For the text-containing cell, return its midpoint in (X, Y) coordinate format. 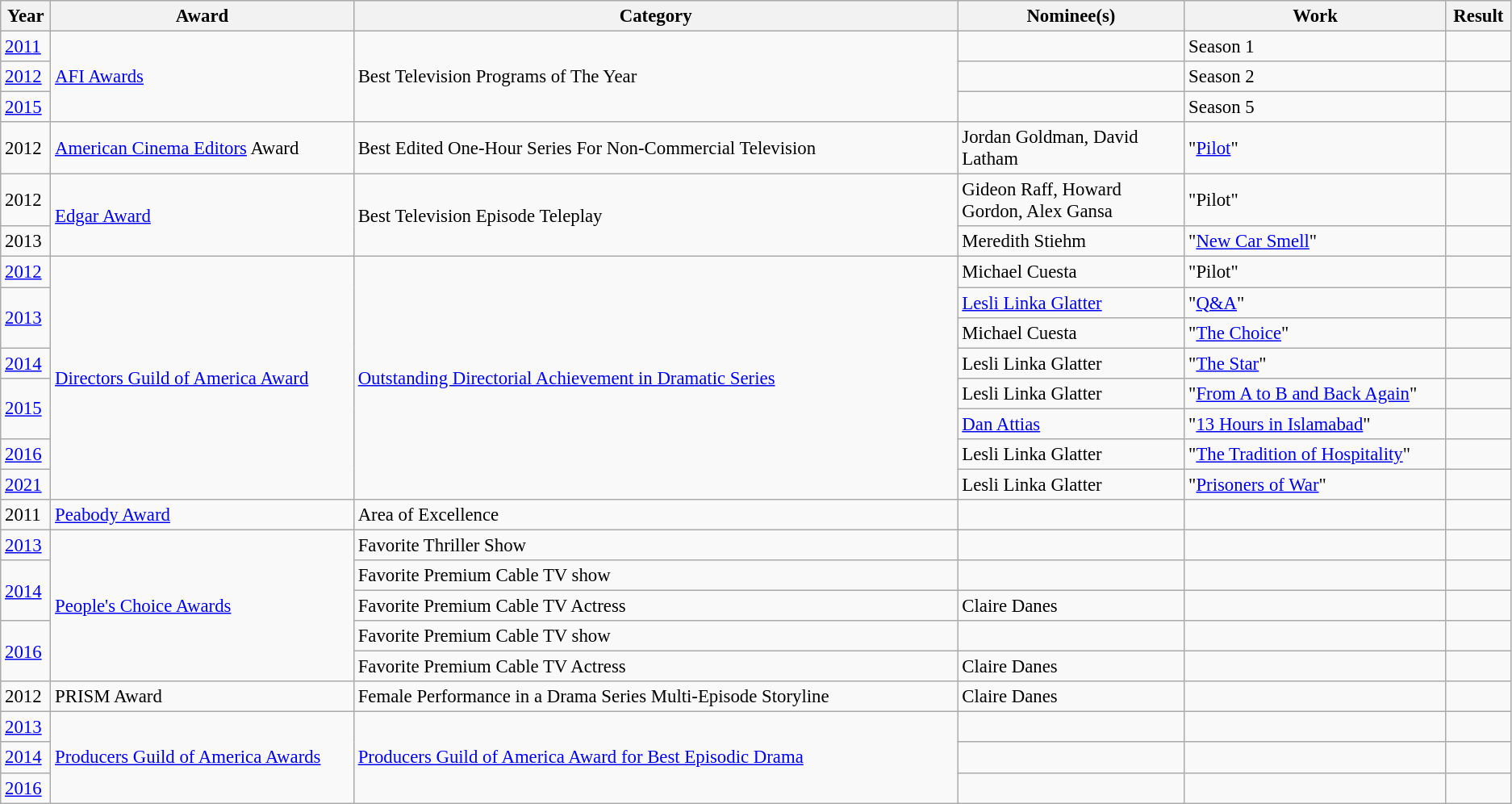
Best Edited One-Hour Series For Non-Commercial Television (655, 149)
Category (655, 16)
Season 5 (1315, 107)
People's Choice Awards (203, 605)
Result (1478, 16)
Producers Guild of America Award for Best Episodic Drama (655, 757)
Directors Guild of America Award (203, 378)
American Cinema Editors Award (203, 149)
AFI Awards (203, 77)
"Prisoners of War" (1315, 484)
Year (26, 16)
Gideon Raff, Howard Gordon, Alex Gansa (1071, 200)
Favorite Thriller Show (655, 545)
"From A to B and Back Again" (1315, 393)
Outstanding Directorial Achievement in Dramatic Series (655, 378)
Season 2 (1315, 77)
Dan Attias (1071, 424)
Best Television Programs of The Year (655, 77)
"Q&A" (1315, 303)
Edgar Award (203, 216)
Area of Excellence (655, 515)
PRISM Award (203, 697)
"The Choice" (1315, 333)
Producers Guild of America Awards (203, 757)
"13 Hours in Islamabad" (1315, 424)
Jordan Goldman, David Latham (1071, 149)
Nominee(s) (1071, 16)
2021 (26, 484)
Award (203, 16)
"The Star" (1315, 363)
Peabody Award (203, 515)
Season 1 (1315, 47)
Meredith Stiehm (1071, 241)
Work (1315, 16)
"New Car Smell" (1315, 241)
Best Television Episode Teleplay (655, 216)
Female Performance in a Drama Series Multi-Episode Storyline (655, 697)
"The Tradition of Hospitality" (1315, 454)
